For the text-containing cell, return its midpoint in (X, Y) coordinate format. 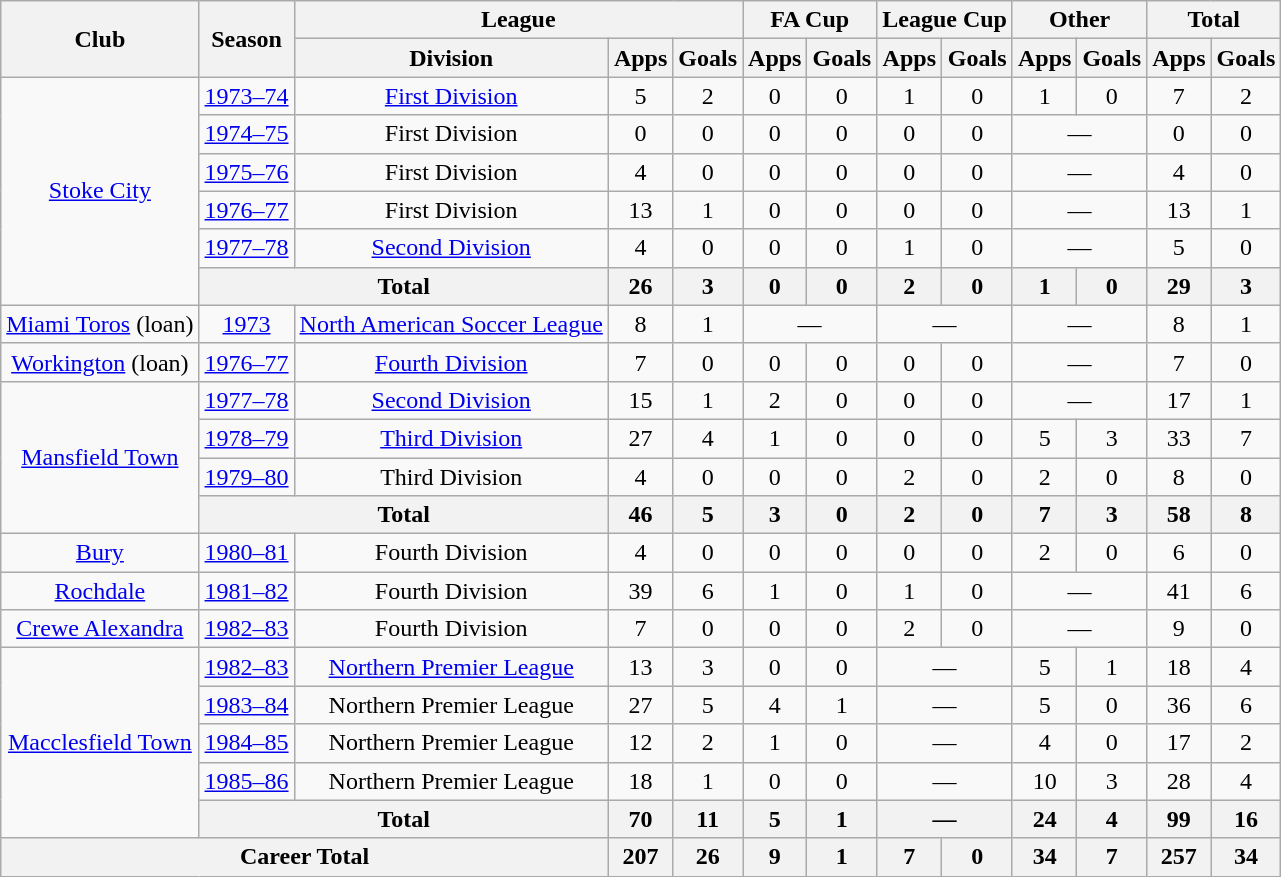
Macclesfield Town (100, 743)
1980–81 (246, 553)
1985–86 (246, 781)
10 (1044, 781)
Rochdale (100, 591)
39 (640, 591)
Career Total (305, 857)
Club (100, 39)
Bury (100, 553)
24 (1044, 819)
1975–76 (246, 172)
28 (1179, 781)
207 (640, 857)
North American Soccer League (451, 324)
1979–80 (246, 477)
29 (1179, 286)
15 (640, 400)
Other (1079, 20)
Mansfield Town (100, 457)
Division (451, 58)
99 (1179, 819)
1981–82 (246, 591)
257 (1179, 857)
League (518, 20)
1978–79 (246, 438)
League Cup (945, 20)
70 (640, 819)
58 (1179, 515)
Workington (loan) (100, 362)
Season (246, 39)
33 (1179, 438)
41 (1179, 591)
Miami Toros (loan) (100, 324)
FA Cup (810, 20)
1974–75 (246, 134)
1973 (246, 324)
Stoke City (100, 191)
1973–74 (246, 96)
36 (1179, 705)
11 (708, 819)
12 (640, 743)
Crewe Alexandra (100, 629)
1984–85 (246, 743)
16 (1246, 819)
46 (640, 515)
1983–84 (246, 705)
